Search for the cell housing the specified text and yield its [X, Y] center coordinate. 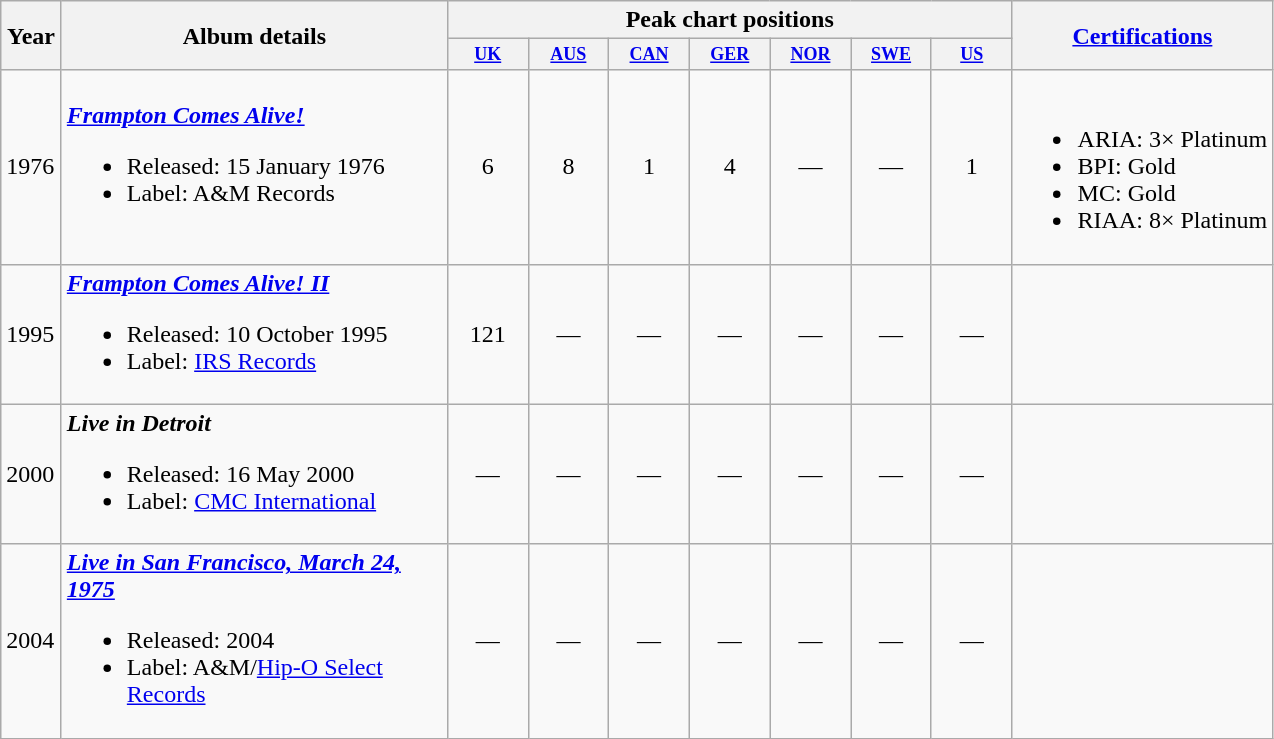
Certifications [1142, 36]
Album details [254, 36]
US [972, 54]
Frampton Comes Alive!Released: 15 January 1976Label: A&M Records [254, 167]
Frampton Comes Alive! IIReleased: 10 October 1995Label: IRS Records [254, 334]
1995 [32, 334]
2004 [32, 641]
NOR [810, 54]
Live in DetroitReleased: 16 May 2000Label: CMC International [254, 474]
Peak chart positions [730, 20]
Year [32, 36]
UK [488, 54]
CAN [650, 54]
Live in San Francisco, March 24, 1975Released: 2004Label: A&M/Hip-O Select Records [254, 641]
SWE [892, 54]
6 [488, 167]
ARIA: 3× PlatinumBPI: GoldMC: GoldRIAA: 8× Platinum [1142, 167]
2000 [32, 474]
1976 [32, 167]
4 [730, 167]
AUS [568, 54]
8 [568, 167]
GER [730, 54]
121 [488, 334]
